Identify which cell holds the provided text, then report its [x, y] central coordinate. 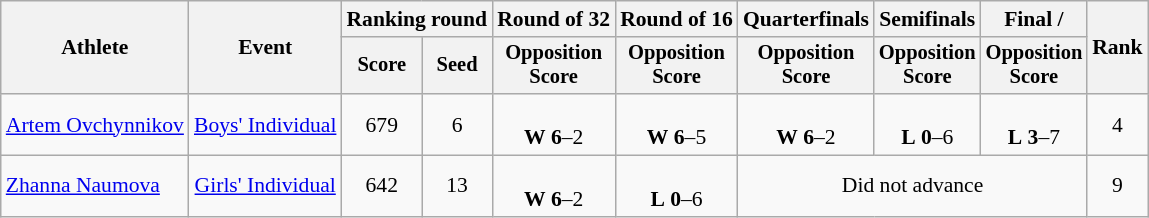
9 [1118, 186]
Event [266, 48]
Quarterfinals [806, 19]
Athlete [95, 48]
Round of 16 [676, 19]
L 3–7 [1034, 124]
Girls' Individual [266, 186]
Ranking round [416, 19]
Rank [1118, 48]
Artem Ovchynnikov [95, 124]
13 [457, 186]
Semifinals [928, 19]
4 [1118, 124]
Did not advance [912, 186]
Final / [1034, 19]
Seed [457, 66]
Score [382, 66]
6 [457, 124]
679 [382, 124]
642 [382, 186]
Zhanna Naumova [95, 186]
Boys' Individual [266, 124]
W 6–5 [676, 124]
Round of 32 [554, 19]
